Return the [x, y] coordinate for the center point of the cell that contains the specified text.  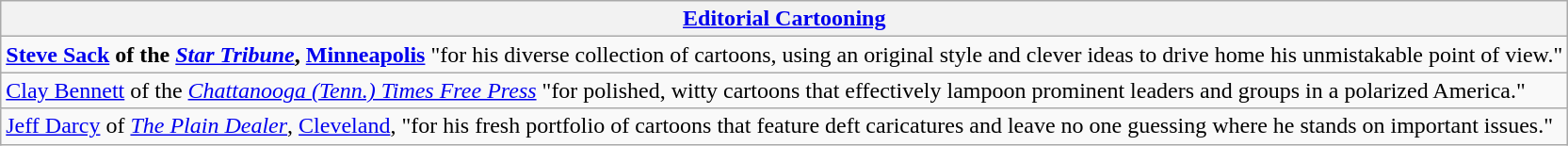
Editorial Cartooning [784, 19]
